For the text-containing cell, return its midpoint in (x, y) coordinate format. 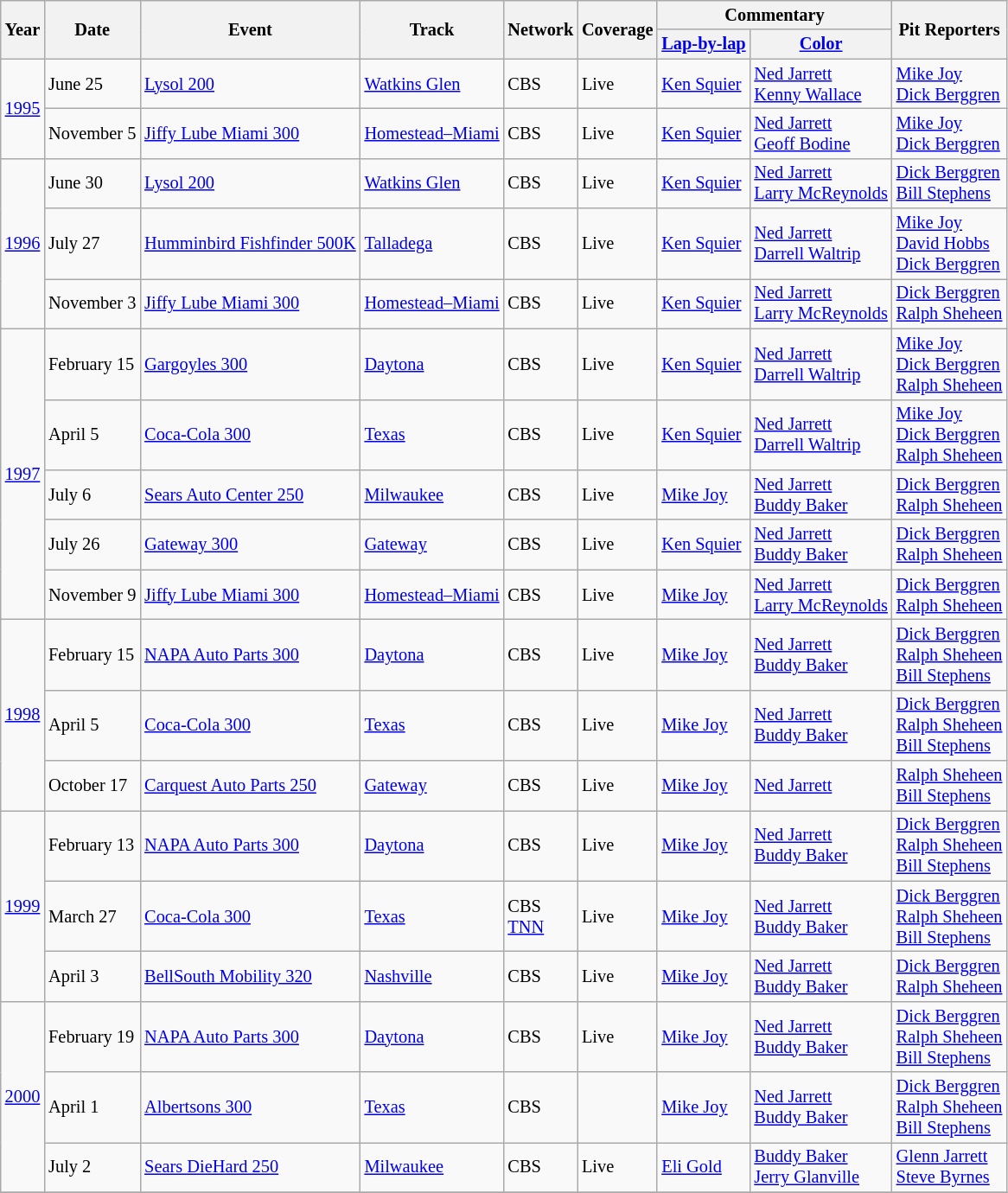
1999 (22, 906)
February 19 (92, 1037)
April 3 (92, 976)
Glenn Jarrett Steve Byrnes (949, 1167)
1995 (22, 109)
BellSouth Mobility 320 (250, 976)
Ned Jarrett Kenny Wallace (820, 84)
Ned Jarrett Geoff Bodine (820, 133)
Color (820, 44)
Event (250, 29)
Sears Auto Center 250 (250, 494)
1997 (22, 474)
Ralph Sheheen Bill Stephens (949, 786)
Year (22, 29)
Date (92, 29)
Carquest Auto Parts 250 (250, 786)
Humminbird Fishfinder 500K (250, 244)
July 6 (92, 494)
Sears DieHard 250 (250, 1167)
1996 (22, 244)
July 26 (92, 545)
Lap-by-lap (704, 44)
April 1 (92, 1107)
Network (541, 29)
Buddy Baker Jerry Glanville (820, 1167)
Eli Gold (704, 1167)
November 3 (92, 303)
Nashville (432, 976)
October 17 (92, 786)
July 27 (92, 244)
Gateway 300 (250, 545)
2000 (22, 1096)
Talladega (432, 244)
November 9 (92, 595)
November 5 (92, 133)
Dick Berggren Bill Stephens (949, 183)
Ned Jarrett (820, 786)
1998 (22, 714)
February 13 (92, 845)
Commentary (775, 15)
CBS TNN (541, 916)
Gargoyles 300 (250, 364)
June 25 (92, 84)
June 30 (92, 183)
March 27 (92, 916)
Pit Reporters (949, 29)
Coverage (617, 29)
July 2 (92, 1167)
Albertsons 300 (250, 1107)
Mike Joy David Hobbs Dick Berggren (949, 244)
Track (432, 29)
